Pinpoint the cell where the given text exists, returning its (X, Y) midpoint coordinate. 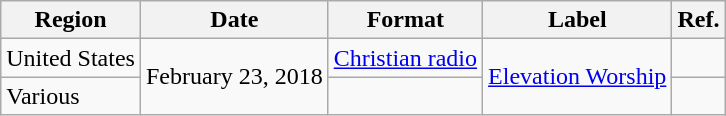
Christian radio (405, 58)
Ref. (698, 20)
Format (405, 20)
Elevation Worship (578, 77)
United States (71, 58)
Label (578, 20)
February 23, 2018 (234, 77)
Various (71, 96)
Date (234, 20)
Region (71, 20)
